For the text-containing cell, return its midpoint in [X, Y] coordinate format. 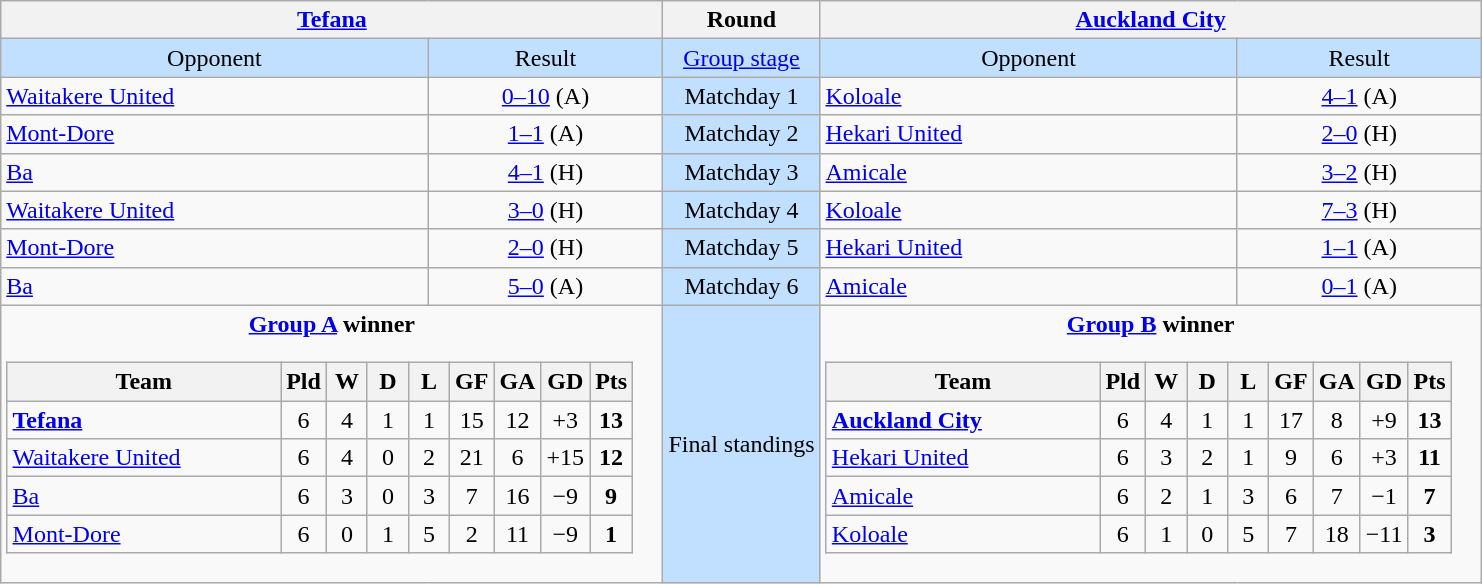
Matchday 4 [742, 210]
Matchday 1 [742, 96]
16 [518, 496]
Round [742, 20]
Group stage [742, 58]
3–2 (H) [1359, 172]
−1 [1384, 496]
+9 [1384, 420]
Matchday 3 [742, 172]
0–1 (A) [1359, 286]
15 [472, 420]
0–10 (A) [546, 96]
5–0 (A) [546, 286]
8 [1336, 420]
−11 [1384, 534]
3–0 (H) [546, 210]
Matchday 6 [742, 286]
Matchday 2 [742, 134]
+15 [566, 458]
4–1 (H) [546, 172]
Final standings [742, 444]
18 [1336, 534]
4–1 (A) [1359, 96]
21 [472, 458]
7–3 (H) [1359, 210]
17 [1291, 420]
Matchday 5 [742, 248]
